Search for the cell housing the specified text and yield its (X, Y) center coordinate. 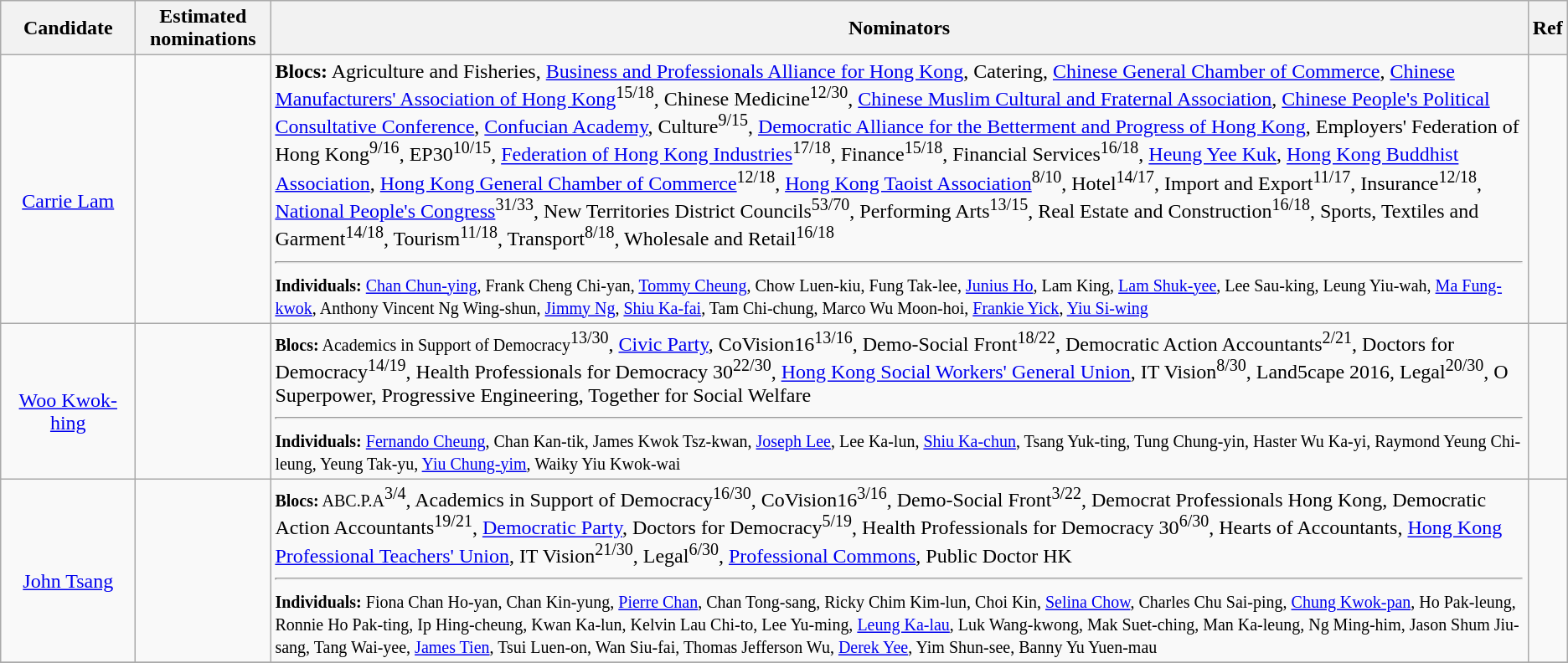
Nominators (900, 28)
Ref (1548, 28)
John Tsang (69, 571)
Estimatednominations (203, 28)
Woo Kwok-hing (69, 401)
Carrie Lam (69, 189)
Candidate (69, 28)
